Scan for the cell matching the given text and deliver its [X, Y] coordinate at center. 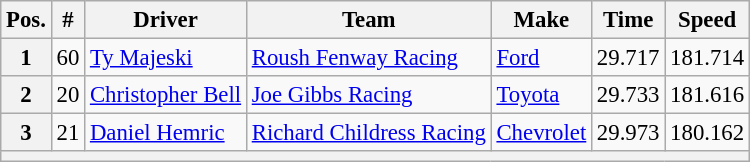
20 [68, 95]
Chevrolet [541, 133]
Ty Majeski [166, 58]
3 [26, 133]
Pos. [26, 20]
Joe Gibbs Racing [368, 95]
Richard Childress Racing [368, 133]
29.973 [628, 133]
Speed [708, 20]
181.714 [708, 58]
Make [541, 20]
29.733 [628, 95]
29.717 [628, 58]
Time [628, 20]
2 [26, 95]
Toyota [541, 95]
1 [26, 58]
60 [68, 58]
180.162 [708, 133]
21 [68, 133]
Driver [166, 20]
Ford [541, 58]
Roush Fenway Racing [368, 58]
Christopher Bell [166, 95]
Daniel Hemric [166, 133]
Team [368, 20]
181.616 [708, 95]
# [68, 20]
